Output the (X, Y) coordinate of the center of the cell containing the given text.  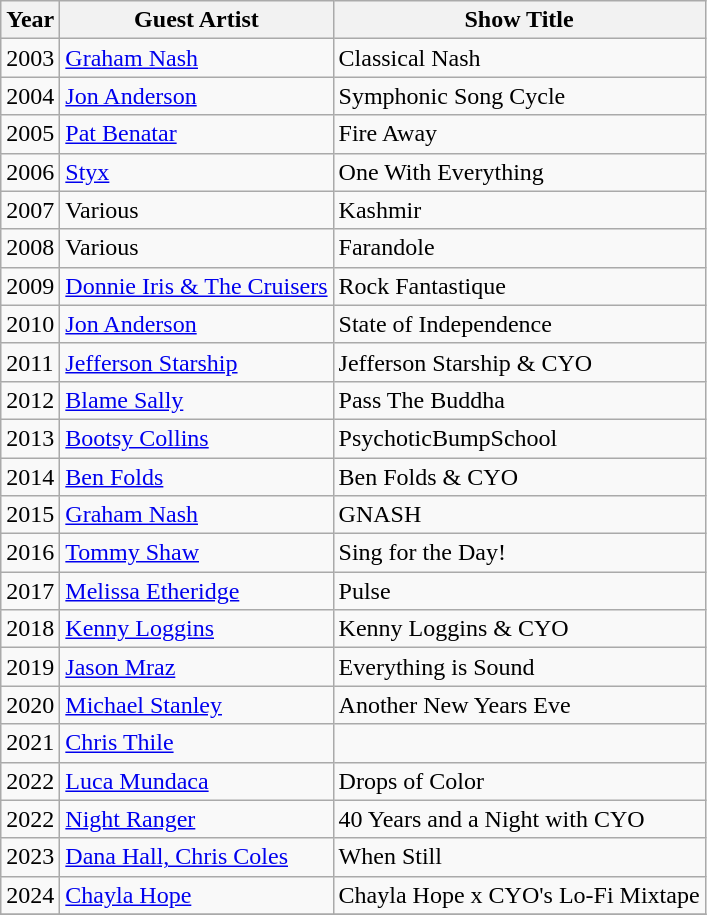
Chayla Hope (196, 895)
Pat Benatar (196, 134)
Ben Folds (196, 477)
Kenny Loggins (196, 629)
Kenny Loggins & CYO (519, 629)
Everything is Sound (519, 667)
Bootsy Collins (196, 438)
Another New Years Eve (519, 705)
Ben Folds & CYO (519, 477)
Blame Sally (196, 400)
2005 (30, 134)
Styx (196, 172)
Jefferson Starship (196, 362)
Jason Mraz (196, 667)
When Still (519, 857)
One With Everything (519, 172)
2003 (30, 58)
2020 (30, 705)
Tommy Shaw (196, 553)
Night Ranger (196, 819)
2017 (30, 591)
GNASH (519, 515)
2014 (30, 477)
2007 (30, 210)
2016 (30, 553)
2004 (30, 96)
Michael Stanley (196, 705)
2018 (30, 629)
State of Independence (519, 324)
Fire Away (519, 134)
Year (30, 20)
2006 (30, 172)
Chris Thile (196, 743)
Guest Artist (196, 20)
2019 (30, 667)
2013 (30, 438)
40 Years and a Night with CYO (519, 819)
Drops of Color (519, 781)
Jefferson Starship & CYO (519, 362)
2012 (30, 400)
2009 (30, 286)
Melissa Etheridge (196, 591)
Pulse (519, 591)
Farandole (519, 248)
Pass The Buddha (519, 400)
Show Title (519, 20)
2011 (30, 362)
Rock Fantastique (519, 286)
Sing for the Day! (519, 553)
Chayla Hope x CYO's Lo-Fi Mixtape (519, 895)
Kashmir (519, 210)
2023 (30, 857)
Dana Hall, Chris Coles (196, 857)
2015 (30, 515)
2010 (30, 324)
2024 (30, 895)
Classical Nash (519, 58)
2008 (30, 248)
2021 (30, 743)
Donnie Iris & The Cruisers (196, 286)
Luca Mundaca (196, 781)
Symphonic Song Cycle (519, 96)
PsychoticBumpSchool (519, 438)
